Output the [x, y] coordinate of the center of the cell containing the given text.  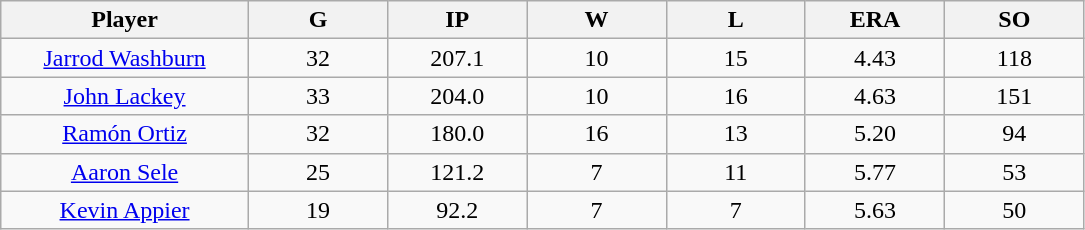
13 [736, 134]
50 [1014, 210]
SO [1014, 20]
19 [318, 210]
15 [736, 58]
207.1 [458, 58]
4.63 [874, 96]
Kevin Appier [125, 210]
L [736, 20]
5.77 [874, 172]
92.2 [458, 210]
Ramón Ortiz [125, 134]
180.0 [458, 134]
Player [125, 20]
11 [736, 172]
G [318, 20]
John Lackey [125, 96]
5.63 [874, 210]
118 [1014, 58]
53 [1014, 172]
Aaron Sele [125, 172]
W [596, 20]
IP [458, 20]
121.2 [458, 172]
25 [318, 172]
151 [1014, 96]
ERA [874, 20]
33 [318, 96]
4.43 [874, 58]
5.20 [874, 134]
204.0 [458, 96]
Jarrod Washburn [125, 58]
94 [1014, 134]
